Find where the given text appears and provide that cell's center as [x, y] coordinate. 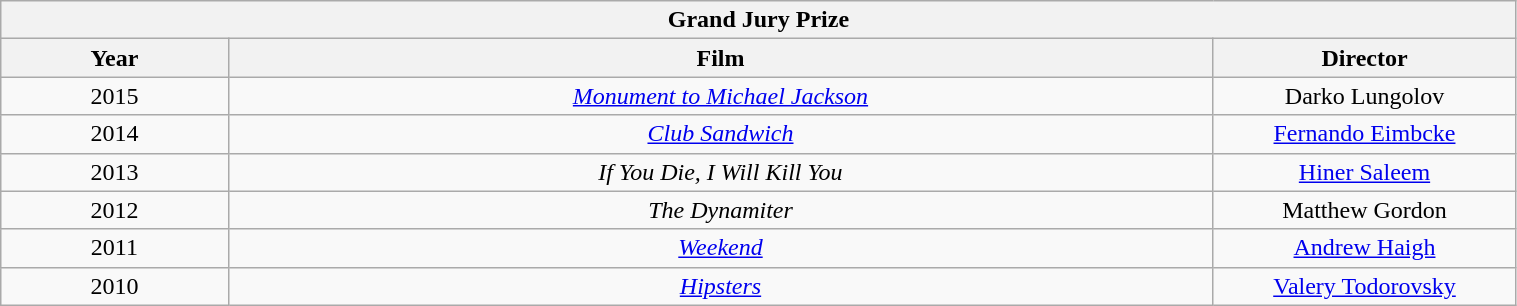
Grand Jury Prize [758, 20]
Valery Todorovsky [1364, 286]
The Dynamiter [720, 210]
2014 [114, 134]
2013 [114, 172]
Hiner Saleem [1364, 172]
Darko Lungolov [1364, 96]
2010 [114, 286]
Weekend [720, 248]
Monument to Michael Jackson [720, 96]
Year [114, 58]
Andrew Haigh [1364, 248]
Hipsters [720, 286]
If You Die, I Will Kill You [720, 172]
2011 [114, 248]
2012 [114, 210]
Matthew Gordon [1364, 210]
Film [720, 58]
Director [1364, 58]
2015 [114, 96]
Club Sandwich [720, 134]
Fernando Eimbcke [1364, 134]
